From the cell containing the given text, extract its center point as (x, y) coordinate. 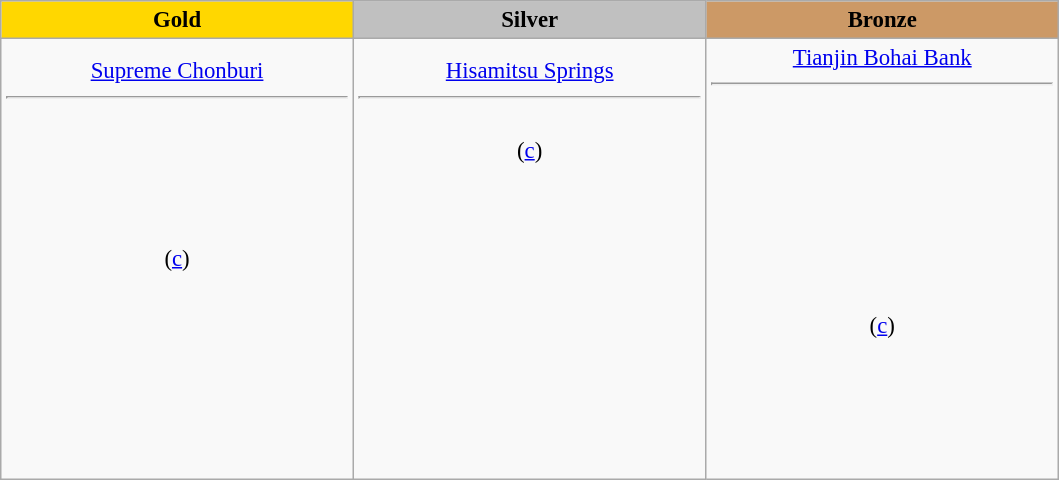
Gold (178, 20)
Hisamitsu Springs (c) (530, 260)
Silver (530, 20)
Supreme Chonburi (c) (178, 260)
Bronze (882, 20)
Tianjin Bohai Bank (c) (882, 260)
